Pinpoint the cell where the given text exists, returning its (X, Y) midpoint coordinate. 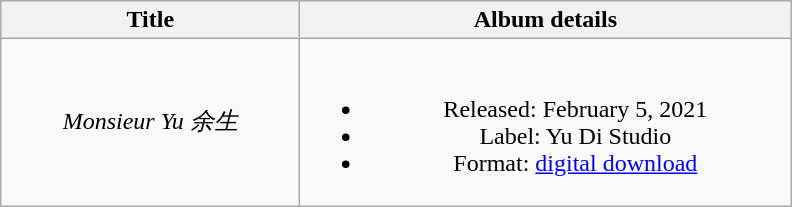
Album details (546, 20)
Title (150, 20)
Monsieur Yu 余生 (150, 122)
Released: February 5, 2021Label: Yu Di StudioFormat: digital download (546, 122)
